Locate the cell with the specified text and output its [x, y] center coordinate. 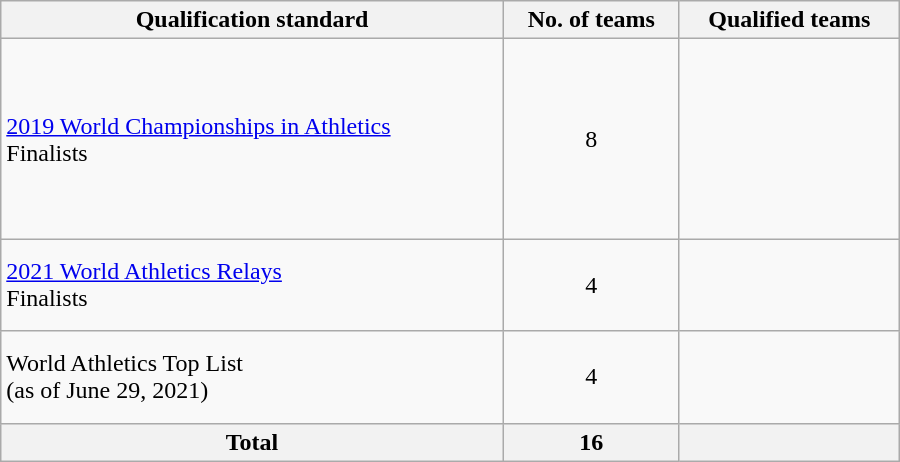
No. of teams [591, 20]
8 [591, 139]
Total [252, 442]
World Athletics Top List(as of June 29, 2021) [252, 377]
16 [591, 442]
Qualification standard [252, 20]
2019 World Championships in AthleticsFinalists [252, 139]
2021 World Athletics RelaysFinalists [252, 285]
Qualified teams [789, 20]
